Detect which cell encompasses the target text, then output its (X, Y) center coordinate. 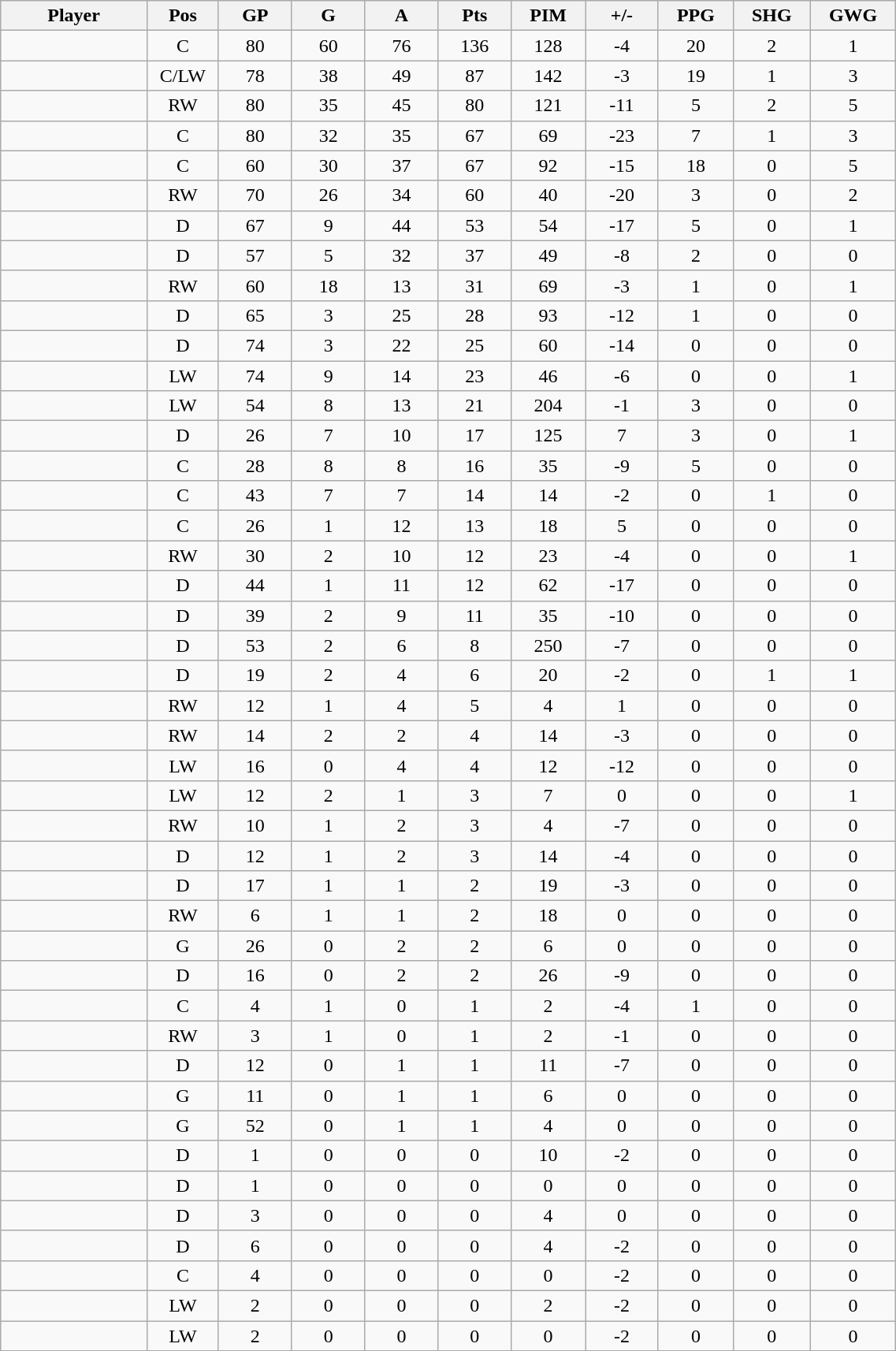
40 (548, 195)
45 (402, 106)
-8 (621, 255)
A (402, 16)
GWG (853, 16)
C/LW (183, 76)
128 (548, 46)
PPG (695, 16)
62 (548, 586)
92 (548, 166)
GP (255, 16)
52 (255, 1126)
57 (255, 255)
250 (548, 646)
Pts (474, 16)
87 (474, 76)
204 (548, 406)
SHG (771, 16)
Pos (183, 16)
43 (255, 496)
PIM (548, 16)
21 (474, 406)
65 (255, 315)
39 (255, 616)
Player (74, 16)
31 (474, 285)
-10 (621, 616)
-15 (621, 166)
136 (474, 46)
-23 (621, 136)
93 (548, 315)
76 (402, 46)
-14 (621, 345)
-20 (621, 195)
34 (402, 195)
125 (548, 436)
78 (255, 76)
+/- (621, 16)
142 (548, 76)
-6 (621, 376)
-11 (621, 106)
22 (402, 345)
121 (548, 106)
70 (255, 195)
38 (328, 76)
46 (548, 376)
